Return the [x, y] coordinate for the center point of the cell that contains the specified text.  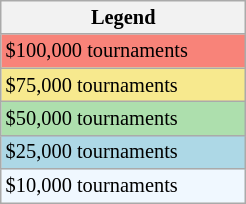
Legend [124, 17]
$10,000 tournaments [124, 186]
$25,000 tournaments [124, 152]
$75,000 tournaments [124, 85]
$50,000 tournaments [124, 118]
$100,000 tournaments [124, 51]
